Extract the [x, y] coordinate from the center of the cell holding the provided text.  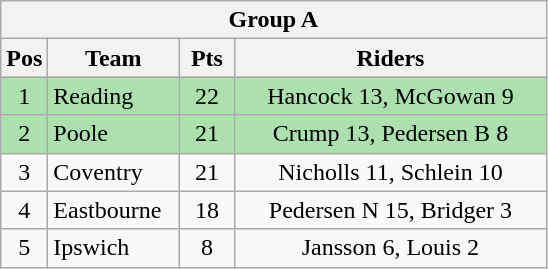
3 [24, 172]
4 [24, 210]
Nicholls 11, Schlein 10 [390, 172]
Coventry [114, 172]
Crump 13, Pedersen B 8 [390, 134]
Pts [207, 58]
Poole [114, 134]
Ipswich [114, 248]
18 [207, 210]
5 [24, 248]
Riders [390, 58]
Pos [24, 58]
Pedersen N 15, Bridger 3 [390, 210]
22 [207, 96]
Group A [274, 20]
Jansson 6, Louis 2 [390, 248]
1 [24, 96]
Team [114, 58]
Reading [114, 96]
8 [207, 248]
Hancock 13, McGowan 9 [390, 96]
2 [24, 134]
Eastbourne [114, 210]
